Determine the (X, Y) coordinate at the center of the cell enclosing the given text.  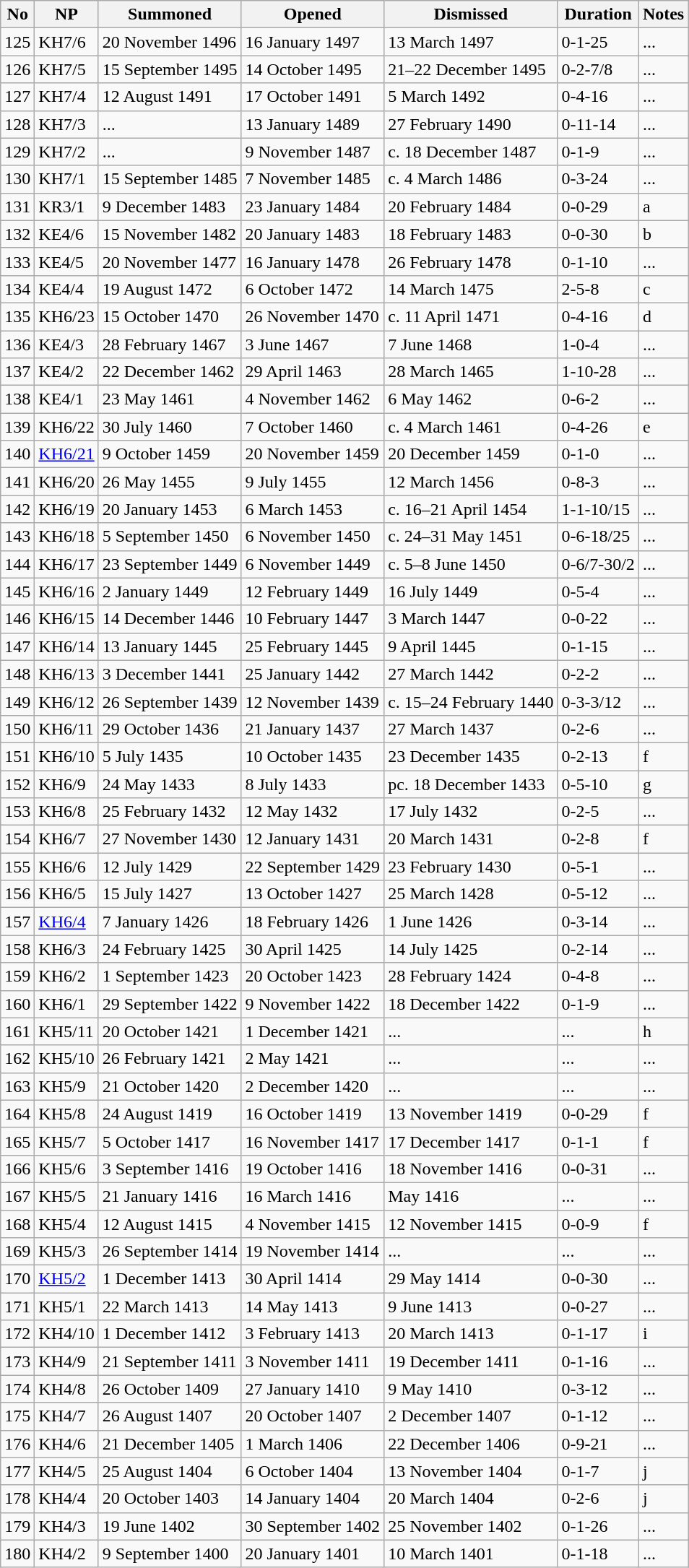
13 January 1489 (313, 124)
12 January 1431 (313, 839)
13 March 1497 (471, 42)
24 August 1419 (170, 1114)
19 August 1472 (170, 289)
17 July 1432 (471, 812)
30 July 1460 (170, 427)
9 May 1410 (471, 1389)
3 February 1413 (313, 1334)
149 (17, 701)
1 December 1412 (170, 1334)
20 December 1459 (471, 454)
KH4/4 (66, 1499)
16 October 1419 (313, 1114)
143 (17, 537)
a (663, 207)
10 October 1435 (313, 756)
0-2-7/8 (598, 69)
5 March 1492 (471, 97)
25 November 1402 (471, 1526)
8 July 1433 (313, 784)
23 February 1430 (471, 867)
KH7/4 (66, 97)
2 December 1420 (313, 1086)
KE4/6 (66, 234)
177 (17, 1471)
19 November 1414 (313, 1252)
0-1-7 (598, 1471)
18 December 1422 (471, 1004)
2 December 1407 (471, 1416)
13 October 1427 (313, 894)
130 (17, 179)
Summoned (170, 14)
9 April 1445 (471, 646)
9 December 1483 (170, 207)
0-11-14 (598, 124)
6 November 1449 (313, 564)
4 November 1415 (313, 1224)
20 October 1421 (170, 1031)
KH4/8 (66, 1389)
150 (17, 729)
166 (17, 1169)
22 September 1429 (313, 867)
27 March 1442 (471, 674)
20 October 1423 (313, 976)
0-4-26 (598, 427)
29 October 1436 (170, 729)
26 August 1407 (170, 1416)
27 March 1437 (471, 729)
12 November 1415 (471, 1224)
KH5/1 (66, 1307)
23 January 1484 (313, 207)
KH6/8 (66, 812)
c. 24–31 May 1451 (471, 537)
15 October 1470 (170, 316)
KR3/1 (66, 207)
0-6-2 (598, 399)
0-5-10 (598, 784)
KH6/3 (66, 949)
3 June 1467 (313, 345)
i (663, 1334)
KH4/6 (66, 1444)
KH4/9 (66, 1361)
KH5/10 (66, 1059)
25 January 1442 (313, 674)
20 November 1459 (313, 454)
9 October 1459 (170, 454)
KH7/6 (66, 42)
17 October 1491 (313, 97)
h (663, 1031)
0-2-2 (598, 674)
22 December 1462 (170, 372)
29 April 1463 (313, 372)
18 February 1483 (471, 234)
2 May 1421 (313, 1059)
KH6/21 (66, 454)
KH6/5 (66, 894)
0-1-26 (598, 1526)
23 December 1435 (471, 756)
172 (17, 1334)
15 September 1485 (170, 179)
c (663, 289)
6 October 1472 (313, 289)
7 October 1460 (313, 427)
KH4/3 (66, 1526)
16 January 1478 (313, 261)
KH6/17 (66, 564)
21 January 1416 (170, 1196)
KH5/7 (66, 1141)
7 January 1426 (170, 922)
26 September 1439 (170, 701)
KH4/5 (66, 1471)
0-6-18/25 (598, 537)
138 (17, 399)
0-6/7-30/2 (598, 564)
1-1-10/15 (598, 509)
16 July 1449 (471, 592)
KH5/4 (66, 1224)
9 November 1487 (313, 152)
136 (17, 345)
KH6/2 (66, 976)
20 October 1407 (313, 1416)
0-8-3 (598, 482)
KH5/9 (66, 1086)
133 (17, 261)
3 December 1441 (170, 674)
17 December 1417 (471, 1141)
127 (17, 97)
12 May 1432 (313, 812)
14 October 1495 (313, 69)
0-3-24 (598, 179)
0-0-31 (598, 1169)
0-4-8 (598, 976)
5 July 1435 (170, 756)
27 November 1430 (170, 839)
KH5/3 (66, 1252)
3 September 1416 (170, 1169)
c. 16–21 April 1454 (471, 509)
3 March 1447 (471, 619)
20 March 1404 (471, 1499)
12 February 1449 (313, 592)
1-0-4 (598, 345)
162 (17, 1059)
159 (17, 976)
25 March 1428 (471, 894)
c. 4 March 1461 (471, 427)
KE4/3 (66, 345)
29 May 1414 (471, 1279)
9 June 1413 (471, 1307)
6 March 1453 (313, 509)
16 March 1416 (313, 1196)
KH6/20 (66, 482)
178 (17, 1499)
19 December 1411 (471, 1361)
21 January 1437 (313, 729)
Notes (663, 14)
144 (17, 564)
KE4/5 (66, 261)
0-9-21 (598, 1444)
25 February 1432 (170, 812)
KE4/1 (66, 399)
18 February 1426 (313, 922)
0-1-10 (598, 261)
KH4/2 (66, 1554)
KH7/1 (66, 179)
5 September 1450 (170, 537)
2 January 1449 (170, 592)
c. 4 March 1486 (471, 179)
168 (17, 1224)
14 December 1446 (170, 619)
22 March 1413 (170, 1307)
21 December 1405 (170, 1444)
128 (17, 124)
9 November 1422 (313, 1004)
30 September 1402 (313, 1526)
15 July 1427 (170, 894)
154 (17, 839)
KH6/15 (66, 619)
KH6/22 (66, 427)
9 September 1400 (170, 1554)
146 (17, 619)
16 November 1417 (313, 1141)
137 (17, 372)
0-3-14 (598, 922)
KH6/4 (66, 922)
No (17, 14)
173 (17, 1361)
10 March 1401 (471, 1554)
22 December 1406 (471, 1444)
0-1-25 (598, 42)
7 November 1485 (313, 179)
0-1-16 (598, 1361)
20 March 1413 (471, 1334)
KH6/12 (66, 701)
170 (17, 1279)
169 (17, 1252)
12 July 1429 (170, 867)
21–22 December 1495 (471, 69)
15 September 1495 (170, 69)
167 (17, 1196)
19 June 1402 (170, 1526)
29 September 1422 (170, 1004)
20 February 1484 (471, 207)
1 December 1421 (313, 1031)
KH6/23 (66, 316)
NP (66, 14)
157 (17, 922)
KH6/16 (66, 592)
Opened (313, 14)
KH5/6 (66, 1169)
0-1-17 (598, 1334)
0-0-22 (598, 619)
KH6/6 (66, 867)
KH5/2 (66, 1279)
27 January 1410 (313, 1389)
28 February 1467 (170, 345)
21 October 1420 (170, 1086)
155 (17, 867)
Duration (598, 14)
176 (17, 1444)
0-1-15 (598, 646)
KH5/11 (66, 1031)
0-0-27 (598, 1307)
KH6/9 (66, 784)
KH6/7 (66, 839)
26 February 1421 (170, 1059)
14 July 1425 (471, 949)
163 (17, 1086)
30 April 1425 (313, 949)
1 December 1413 (170, 1279)
139 (17, 427)
KE4/4 (66, 289)
135 (17, 316)
14 January 1404 (313, 1499)
165 (17, 1141)
KE4/2 (66, 372)
1 March 1406 (313, 1444)
151 (17, 756)
171 (17, 1307)
5 October 1417 (170, 1141)
21 September 1411 (170, 1361)
pc. 18 December 1433 (471, 784)
28 February 1424 (471, 976)
179 (17, 1526)
7 June 1468 (471, 345)
27 February 1490 (471, 124)
e (663, 427)
26 November 1470 (313, 316)
6 November 1450 (313, 537)
d (663, 316)
6 October 1404 (313, 1471)
134 (17, 289)
16 January 1497 (313, 42)
152 (17, 784)
12 August 1415 (170, 1224)
KH5/5 (66, 1196)
KH6/14 (66, 646)
24 February 1425 (170, 949)
0-3-3/12 (598, 701)
19 October 1416 (313, 1169)
0-5-12 (598, 894)
125 (17, 42)
25 February 1445 (313, 646)
KH6/10 (66, 756)
156 (17, 894)
161 (17, 1031)
158 (17, 949)
KH4/10 (66, 1334)
Dismissed (471, 14)
28 March 1465 (471, 372)
b (663, 234)
KH6/11 (66, 729)
KH4/7 (66, 1416)
4 November 1462 (313, 399)
c. 5–8 June 1450 (471, 564)
20 November 1496 (170, 42)
132 (17, 234)
153 (17, 812)
0-2-8 (598, 839)
14 March 1475 (471, 289)
20 January 1483 (313, 234)
175 (17, 1416)
140 (17, 454)
0-2-14 (598, 949)
KH6/13 (66, 674)
0-5-1 (598, 867)
131 (17, 207)
KH6/1 (66, 1004)
1-10-28 (598, 372)
0-2-13 (598, 756)
20 October 1403 (170, 1499)
g (663, 784)
KH6/18 (66, 537)
26 May 1455 (170, 482)
26 October 1409 (170, 1389)
12 November 1439 (313, 701)
0-1-0 (598, 454)
KH7/2 (66, 152)
26 February 1478 (471, 261)
0-1-1 (598, 1141)
0-1-18 (598, 1554)
KH7/5 (66, 69)
20 November 1477 (170, 261)
24 May 1433 (170, 784)
10 February 1447 (313, 619)
15 November 1482 (170, 234)
KH7/3 (66, 124)
141 (17, 482)
13 November 1419 (471, 1114)
0-3-12 (598, 1389)
0-2-5 (598, 812)
14 May 1413 (313, 1307)
18 November 1416 (471, 1169)
12 March 1456 (471, 482)
20 March 1431 (471, 839)
160 (17, 1004)
26 September 1414 (170, 1252)
0-0-9 (598, 1224)
164 (17, 1114)
180 (17, 1554)
May 1416 (471, 1196)
13 November 1404 (471, 1471)
3 November 1411 (313, 1361)
147 (17, 646)
1 June 1426 (471, 922)
20 January 1453 (170, 509)
KH6/19 (66, 509)
25 August 1404 (170, 1471)
2-5-8 (598, 289)
148 (17, 674)
c. 18 December 1487 (471, 152)
0-5-4 (598, 592)
23 September 1449 (170, 564)
20 January 1401 (313, 1554)
23 May 1461 (170, 399)
0-1-12 (598, 1416)
c. 11 April 1471 (471, 316)
12 August 1491 (170, 97)
9 July 1455 (313, 482)
142 (17, 509)
6 May 1462 (471, 399)
129 (17, 152)
30 April 1414 (313, 1279)
1 September 1423 (170, 976)
KH5/8 (66, 1114)
126 (17, 69)
13 January 1445 (170, 646)
145 (17, 592)
c. 15–24 February 1440 (471, 701)
174 (17, 1389)
